For the text-containing cell, return its midpoint in [x, y] coordinate format. 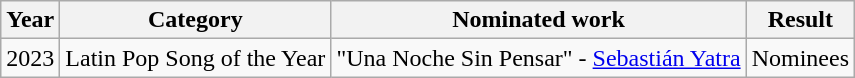
Year [30, 20]
"Una Noche Sin Pensar" - Sebastián Yatra [538, 58]
2023 [30, 58]
Nominated work [538, 20]
Result [800, 20]
Category [196, 20]
Nominees [800, 58]
Latin Pop Song of the Year [196, 58]
